Search for the cell housing the specified text and yield its (x, y) center coordinate. 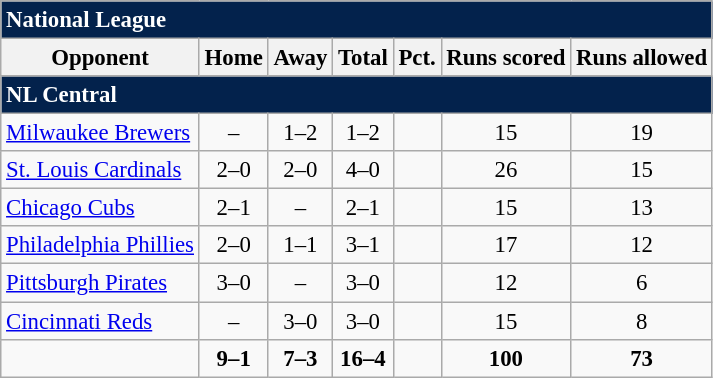
Home (234, 58)
19 (642, 133)
Runs allowed (642, 58)
Pct. (417, 58)
Chicago Cubs (100, 208)
Philadelphia Phillies (100, 245)
1–1 (300, 245)
3–1 (363, 245)
Runs scored (506, 58)
National League (357, 20)
9–1 (234, 358)
26 (506, 170)
16–4 (363, 358)
100 (506, 358)
17 (506, 245)
6 (642, 283)
4–0 (363, 170)
St. Louis Cardinals (100, 170)
Opponent (100, 58)
Cincinnati Reds (100, 321)
Pittsburgh Pirates (100, 283)
8 (642, 321)
Total (363, 58)
Away (300, 58)
73 (642, 358)
7–3 (300, 358)
NL Central (357, 95)
Milwaukee Brewers (100, 133)
13 (642, 208)
